Return [x, y] of the center of cell containing provided text 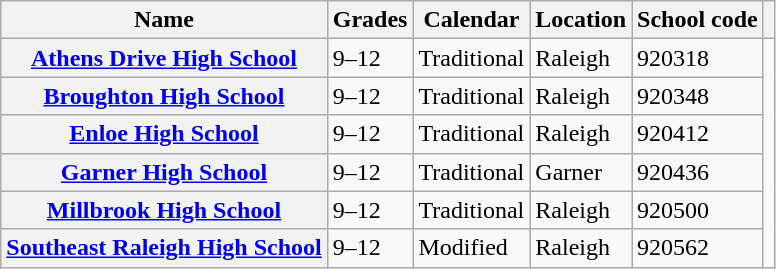
Broughton High School [164, 96]
920562 [698, 248]
Modified [472, 248]
920348 [698, 96]
Garner High School [164, 172]
Enloe High School [164, 134]
Location [581, 20]
Garner [581, 172]
Southeast Raleigh High School [164, 248]
920436 [698, 172]
Athens Drive High School [164, 58]
Calendar [472, 20]
920500 [698, 210]
Name [164, 20]
Millbrook High School [164, 210]
Grades [370, 20]
920318 [698, 58]
920412 [698, 134]
School code [698, 20]
